Output the (X, Y) coordinate of the center of the cell containing the given text.  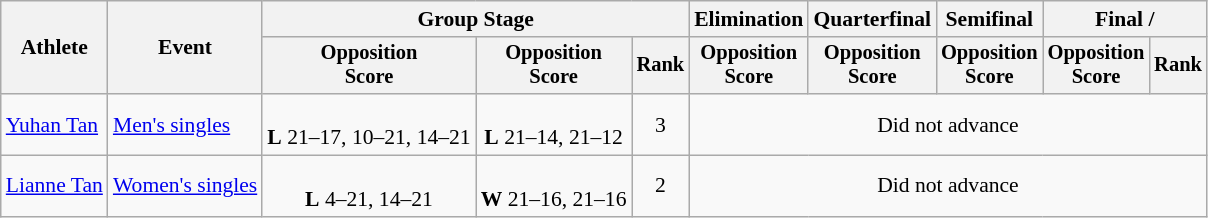
Elimination (748, 19)
2 (661, 186)
L 21–14, 21–12 (554, 124)
Event (185, 48)
Athlete (54, 48)
Yuhan Tan (54, 124)
Lianne Tan (54, 186)
Men's singles (185, 124)
W 21–16, 21–16 (554, 186)
L 4–21, 14–21 (368, 186)
Group Stage (476, 19)
Semifinal (990, 19)
Quarterfinal (872, 19)
Final / (1125, 19)
Women's singles (185, 186)
L 21–17, 10–21, 14–21 (368, 124)
3 (661, 124)
